Identify which cell holds the provided text, then report its [x, y] central coordinate. 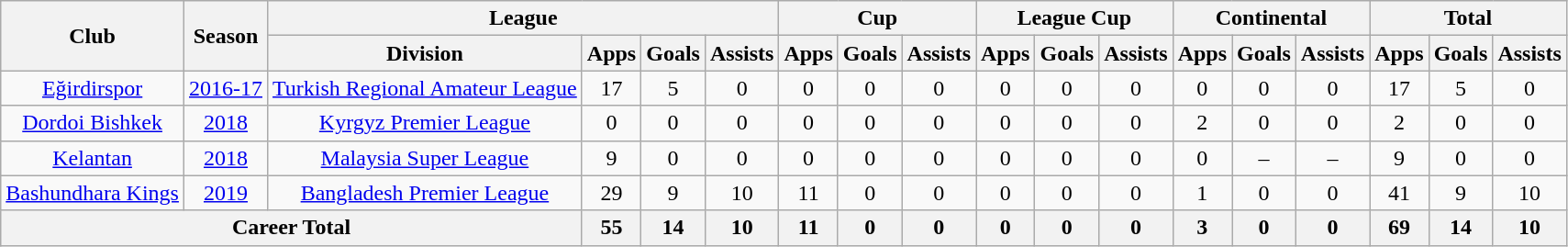
2019 [226, 193]
Kelantan [93, 158]
Season [226, 36]
Total [1468, 18]
Kyrgyz Premier League [426, 123]
Continental [1272, 18]
3 [1202, 228]
Malaysia Super League [426, 158]
55 [611, 228]
1 [1202, 193]
2016-17 [226, 88]
League Cup [1075, 18]
League [523, 18]
Club [93, 36]
Bangladesh Premier League [426, 193]
Dordoi Bishkek [93, 123]
Division [426, 53]
41 [1399, 193]
Career Total [292, 228]
Eğirdirspor [93, 88]
29 [611, 193]
Bashundhara Kings [93, 193]
69 [1399, 228]
Turkish Regional Amateur League [426, 88]
Cup [877, 18]
